Locate the cell with the specified text and output its (X, Y) center coordinate. 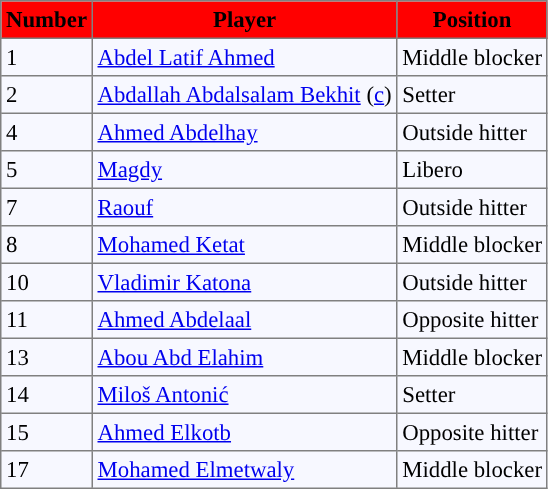
2 (47, 95)
Ahmed Elkotb (244, 432)
Number (47, 20)
Libero (472, 170)
13 (47, 357)
Raouf (244, 207)
4 (47, 132)
Ahmed Abdelaal (244, 320)
5 (47, 170)
1 (47, 57)
15 (47, 432)
Ahmed Abdelhay (244, 132)
Mohamed Ketat (244, 245)
Magdy (244, 170)
17 (47, 470)
Position (472, 20)
7 (47, 207)
11 (47, 320)
Mohamed Elmetwaly (244, 470)
10 (47, 282)
8 (47, 245)
Player (244, 20)
14 (47, 395)
Abou Abd Elahim (244, 357)
Abdel Latif Ahmed (244, 57)
Miloš Antonić (244, 395)
Abdallah Abdalsalam Bekhit (c) (244, 95)
Vladimir Katona (244, 282)
